Identify which cell holds the provided text, then report its [x, y] central coordinate. 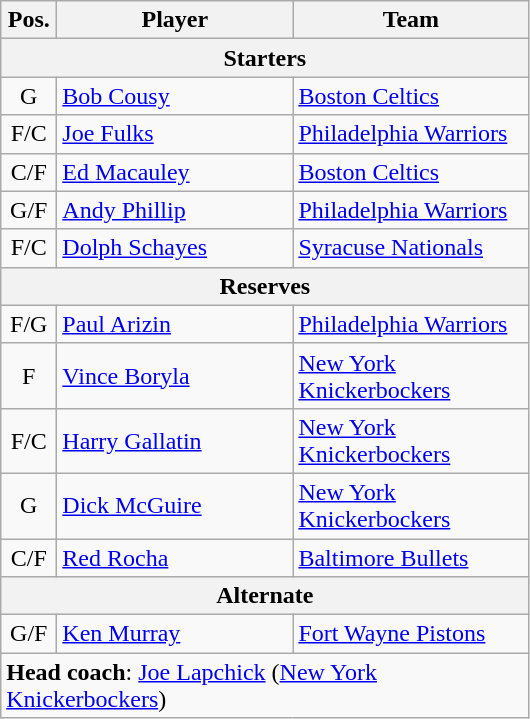
Alternate [265, 596]
Starters [265, 58]
Ken Murray [175, 634]
Head coach: Joe Lapchick (New York Knickerbockers) [265, 686]
Joe Fulks [175, 134]
Fort Wayne Pistons [411, 634]
Team [411, 20]
Vince Boryla [175, 376]
Andy Phillip [175, 210]
Dolph Schayes [175, 248]
Harry Gallatin [175, 440]
Ed Macauley [175, 172]
F/G [29, 324]
F [29, 376]
Paul Arizin [175, 324]
Player [175, 20]
Dick McGuire [175, 506]
Red Rocha [175, 557]
Reserves [265, 286]
Syracuse Nationals [411, 248]
Baltimore Bullets [411, 557]
Bob Cousy [175, 96]
Pos. [29, 20]
